Pinpoint the cell where the given text exists, returning its [X, Y] midpoint coordinate. 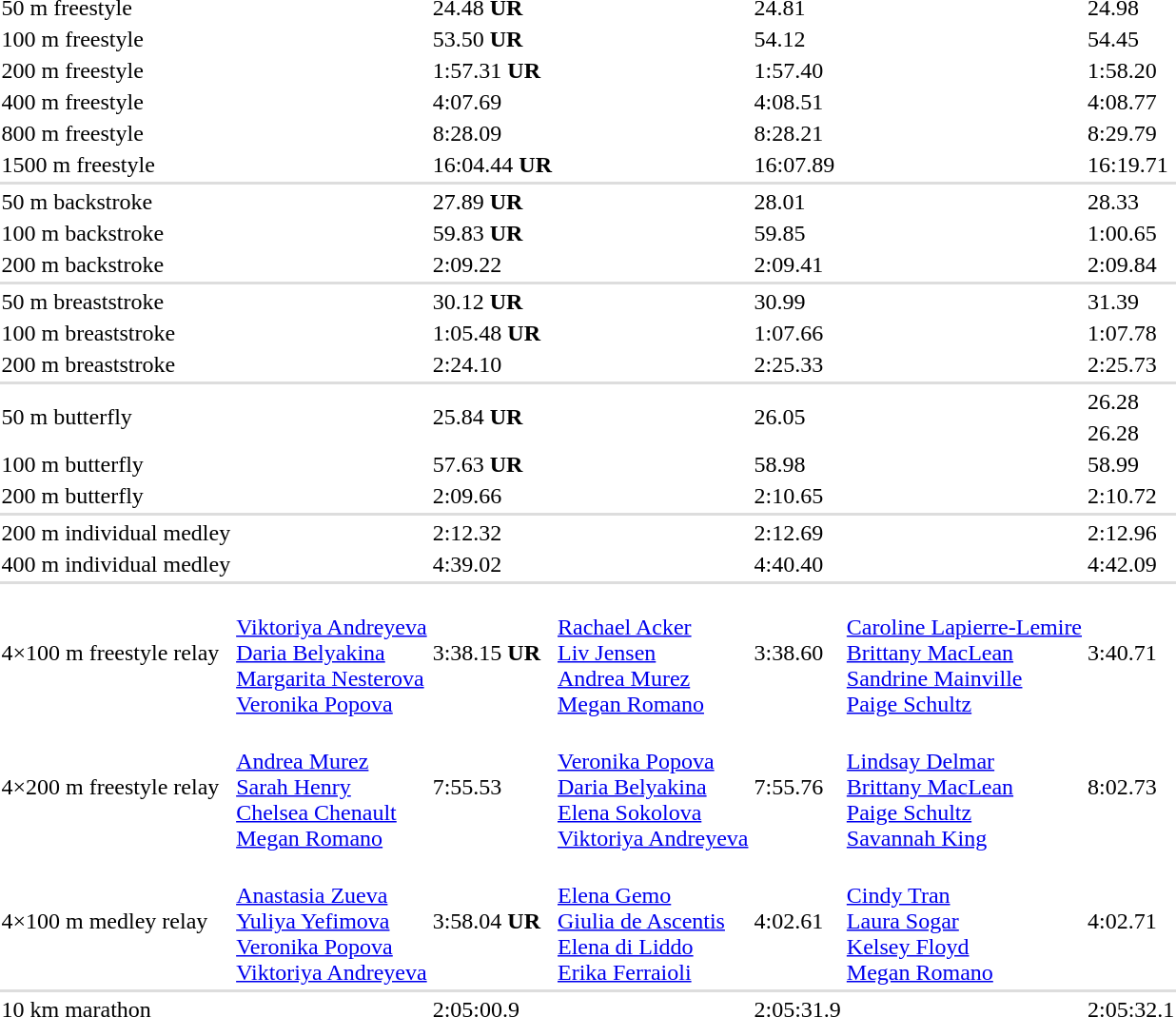
2:10.65 [797, 496]
200 m freestyle [116, 70]
1:07.66 [797, 333]
3:38.60 [797, 653]
30.12 UR [492, 302]
2:09.22 [492, 264]
3:58.04 UR [492, 921]
Rachael AckerLiv JensenAndrea MurezMegan Romano [653, 653]
16:04.44 UR [492, 165]
27.89 UR [492, 202]
25.84 UR [492, 417]
100 m butterfly [116, 464]
16:07.89 [797, 165]
2:25.73 [1131, 364]
2:25.33 [797, 364]
1:57.31 UR [492, 70]
7:55.53 [492, 787]
50 m butterfly [116, 417]
Caroline Lapierre-LemireBrittany MacLeanSandrine MainvillePaige Schultz [964, 653]
Lindsay DelmarBrittany MacLeanPaige SchultzSavannah King [964, 787]
1:00.65 [1131, 233]
100 m backstroke [116, 233]
26.05 [797, 417]
4×100 m freestyle relay [116, 653]
2:10.72 [1131, 496]
3:38.15 UR [492, 653]
4×100 m medley relay [116, 921]
8:28.09 [492, 133]
4:02.61 [797, 921]
4:42.09 [1131, 564]
Cindy TranLaura SogarKelsey FloydMegan Romano [964, 921]
50 m backstroke [116, 202]
200 m butterfly [116, 496]
58.98 [797, 464]
Elena GemoGiulia de AscentisElena di LiddoErika Ferraioli [653, 921]
28.01 [797, 202]
Veronika PopovaDaria BelyakinaElena SokolovaViktoriya Andreyeva [653, 787]
4:02.71 [1131, 921]
800 m freestyle [116, 133]
4:08.51 [797, 102]
1:57.40 [797, 70]
2:09.66 [492, 496]
7:55.76 [797, 787]
1:05.48 UR [492, 333]
Anastasia ZuevaYuliya YefimovaVeronika PopovaViktoriya Andreyeva [332, 921]
54.45 [1131, 39]
3:40.71 [1131, 653]
Andrea MurezSarah HenryChelsea ChenaultMegan Romano [332, 787]
100 m breaststroke [116, 333]
4:07.69 [492, 102]
4:08.77 [1131, 102]
59.85 [797, 233]
58.99 [1131, 464]
16:19.71 [1131, 165]
30.99 [797, 302]
1500 m freestyle [116, 165]
53.50 UR [492, 39]
2:12.69 [797, 533]
200 m individual medley [116, 533]
2:12.96 [1131, 533]
100 m freestyle [116, 39]
8:28.21 [797, 133]
2:09.41 [797, 264]
1:07.78 [1131, 333]
28.33 [1131, 202]
200 m breaststroke [116, 364]
2:09.84 [1131, 264]
31.39 [1131, 302]
2:12.32 [492, 533]
8:29.79 [1131, 133]
8:02.73 [1131, 787]
54.12 [797, 39]
57.63 UR [492, 464]
2:24.10 [492, 364]
4:40.40 [797, 564]
59.83 UR [492, 233]
4×200 m freestyle relay [116, 787]
4:39.02 [492, 564]
400 m individual medley [116, 564]
200 m backstroke [116, 264]
1:58.20 [1131, 70]
Viktoriya AndreyevaDaria BelyakinaMargarita NesterovaVeronika Popova [332, 653]
400 m freestyle [116, 102]
50 m breaststroke [116, 302]
